Detect which cell encompasses the target text, then output its [X, Y] center coordinate. 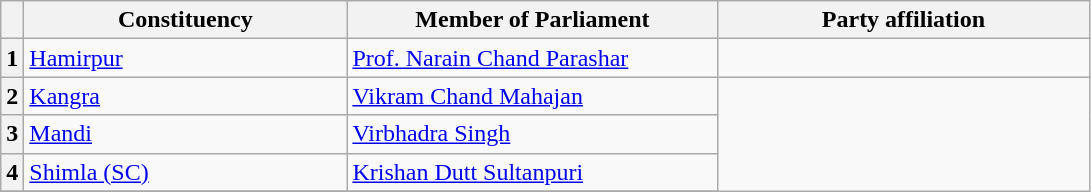
Hamirpur [186, 58]
Constituency [186, 20]
Krishan Dutt Sultanpuri [532, 172]
Member of Parliament [532, 20]
Kangra [186, 96]
4 [12, 172]
Prof. Narain Chand Parashar [532, 58]
Shimla (SC) [186, 172]
3 [12, 134]
Mandi [186, 134]
2 [12, 96]
1 [12, 58]
Virbhadra Singh [532, 134]
Party affiliation [904, 20]
Vikram Chand Mahajan [532, 96]
